From the cell containing the given text, extract its center point as (x, y) coordinate. 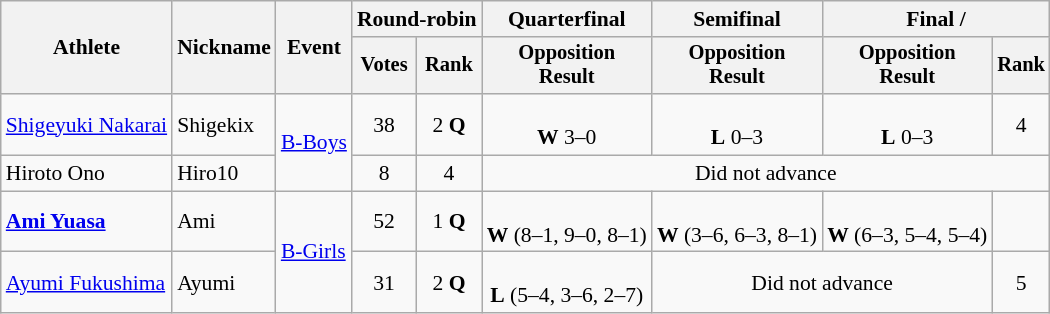
B-Boys (314, 142)
31 (384, 282)
Hiroto Ono (86, 174)
Shigekix (224, 124)
8 (384, 174)
Shigeyuki Nakarai (86, 124)
5 (1021, 282)
Athlete (86, 48)
W 3–0 (567, 124)
Quarterfinal (567, 19)
1 Q (448, 222)
L (5–4, 3–6, 2–7) (567, 282)
Votes (384, 66)
38 (384, 124)
Ayumi Fukushima (86, 282)
Round-robin (417, 19)
Hiro10 (224, 174)
Ami Yuasa (86, 222)
W (6–3, 5–4, 5–4) (907, 222)
Event (314, 48)
52 (384, 222)
Ami (224, 222)
B-Girls (314, 252)
Nickname (224, 48)
Final / (936, 19)
W (3–6, 6–3, 8–1) (737, 222)
W (8–1, 9–0, 8–1) (567, 222)
Semifinal (737, 19)
Ayumi (224, 282)
